Provide the [X, Y] coordinate of the cell's center where the given text is located.  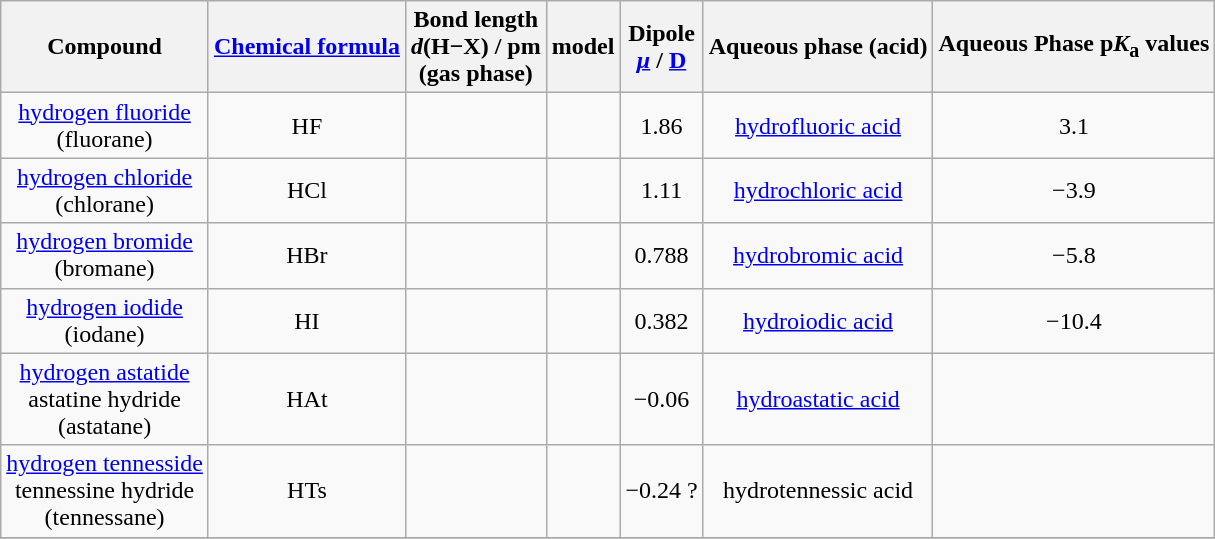
HCl [306, 190]
−0.24 ? [662, 491]
HTs [306, 491]
1.86 [662, 126]
1.11 [662, 190]
−3.9 [1074, 190]
HF [306, 126]
−10.4 [1074, 320]
3.1 [1074, 126]
hydroiodic acid [818, 320]
HAt [306, 399]
hydrogen astatideastatine hydride(astatane) [105, 399]
hydrogen chloride(chlorane) [105, 190]
−5.8 [1074, 256]
Aqueous Phase pKa values [1074, 47]
Bond length d(H−X) / pm(gas phase) [476, 47]
0.788 [662, 256]
Dipole μ / D [662, 47]
hydroastatic acid [818, 399]
hydrogen tennessidetennessine hydride(tennessane) [105, 491]
hydrochloric acid [818, 190]
HI [306, 320]
hydrotennessic acid [818, 491]
0.382 [662, 320]
hydrogen bromide(bromane) [105, 256]
model [583, 47]
Aqueous phase (acid) [818, 47]
Chemical formula [306, 47]
HBr [306, 256]
hydrogen fluoride(fluorane) [105, 126]
−0.06 [662, 399]
hydrogen iodide(iodane) [105, 320]
Compound [105, 47]
hydrobromic acid [818, 256]
hydrofluoric acid [818, 126]
